Provide the [x, y] coordinate of the cell's center where the given text is located.  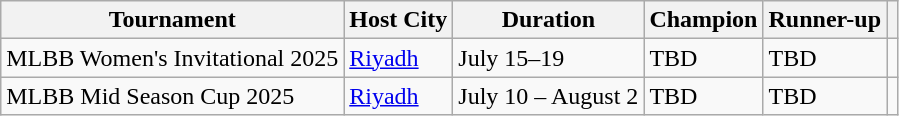
Duration [548, 20]
Host City [398, 20]
MLBB Mid Season Cup 2025 [172, 96]
July 10 – August 2 [548, 96]
July 15–19 [548, 58]
MLBB Women's Invitational 2025 [172, 58]
Runner-up [825, 20]
Tournament [172, 20]
Champion [704, 20]
